Output the [X, Y] coordinate of the center of the cell containing the given text.  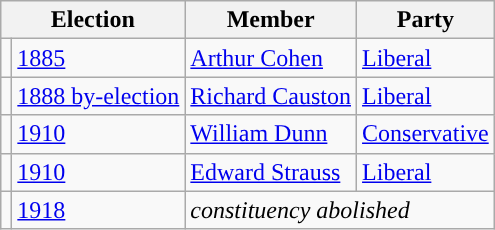
Election [93, 20]
Member [271, 20]
constituency abolished [340, 210]
Richard Causton [271, 96]
1885 [98, 58]
Party [426, 20]
1918 [98, 210]
1888 by-election [98, 96]
Arthur Cohen [271, 58]
Edward Strauss [271, 172]
William Dunn [271, 134]
Conservative [426, 134]
